Identify which cell holds the provided text, then report its [x, y] central coordinate. 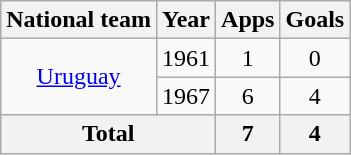
National team [79, 20]
1967 [186, 96]
Uruguay [79, 77]
0 [315, 58]
Year [186, 20]
Total [108, 134]
1 [248, 58]
1961 [186, 58]
7 [248, 134]
Apps [248, 20]
6 [248, 96]
Goals [315, 20]
